Capture the cell that displays the provided text and extract its [X, Y] central coordinate. 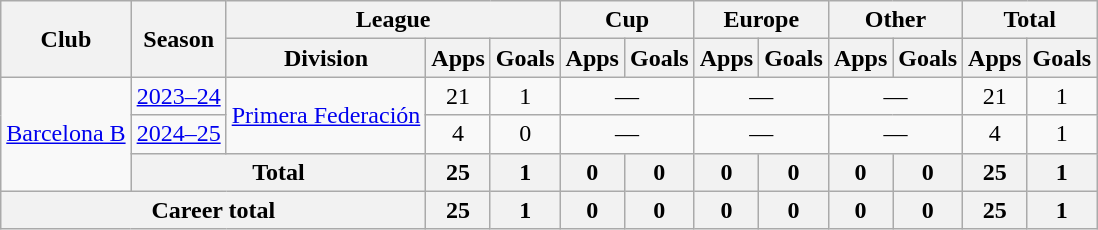
Barcelona B [66, 134]
Other [895, 20]
2024–25 [178, 134]
Career total [214, 210]
Cup [627, 20]
Club [66, 39]
Season [178, 39]
Division [326, 58]
Primera Federación [326, 115]
2023–24 [178, 96]
League [393, 20]
Europe [761, 20]
